For the text-containing cell, return its midpoint in (X, Y) coordinate format. 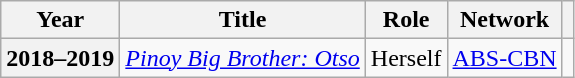
2018–2019 (60, 58)
Year (60, 20)
Role (406, 20)
Herself (406, 58)
Pinoy Big Brother: Otso (242, 58)
Title (242, 20)
ABS-CBN (504, 58)
Network (504, 20)
